Search for the cell housing the specified text and yield its [x, y] center coordinate. 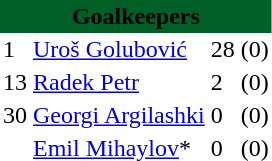
Uroš Golubović [119, 50]
30 [15, 116]
Georgi Argilashki [119, 116]
1 [15, 50]
2 [223, 82]
28 [223, 50]
Radek Petr [119, 82]
Goalkeepers [136, 16]
0 [223, 116]
13 [15, 82]
